Pinpoint the cell where the given text exists, returning its [x, y] midpoint coordinate. 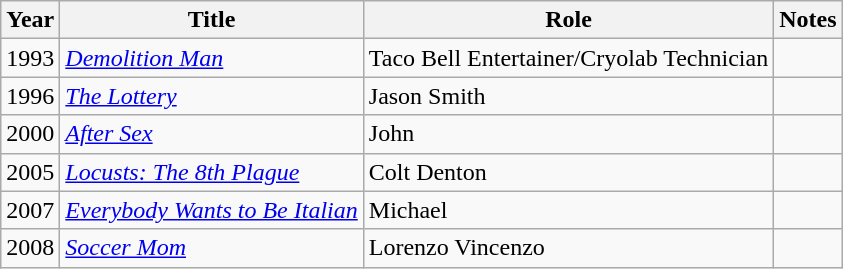
1993 [30, 58]
The Lottery [212, 96]
Jason Smith [568, 96]
Everybody Wants to Be Italian [212, 210]
2007 [30, 210]
Notes [808, 20]
Michael [568, 210]
2008 [30, 248]
Demolition Man [212, 58]
1996 [30, 96]
Title [212, 20]
2000 [30, 134]
After Sex [212, 134]
Soccer Mom [212, 248]
2005 [30, 172]
Locusts: The 8th Plague [212, 172]
Year [30, 20]
John [568, 134]
Colt Denton [568, 172]
Taco Bell Entertainer/Cryolab Technician [568, 58]
Role [568, 20]
Lorenzo Vincenzo [568, 248]
